Return the [x, y] coordinate for the center point of the cell that contains the specified text.  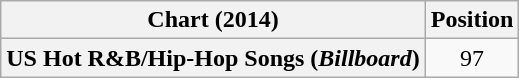
97 [472, 58]
Position [472, 20]
US Hot R&B/Hip-Hop Songs (Billboard) [213, 58]
Chart (2014) [213, 20]
